Return (x, y) of the center of cell containing provided text 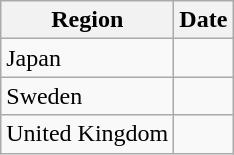
Japan (88, 58)
Date (204, 20)
Region (88, 20)
Sweden (88, 96)
United Kingdom (88, 134)
